Scan for the cell matching the given text and deliver its (X, Y) coordinate at center. 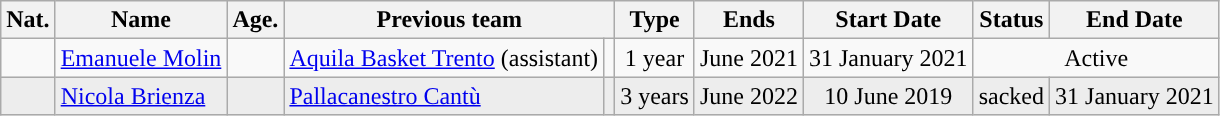
Nat. (28, 20)
Name (141, 20)
Previous team (450, 20)
Emanuele Molin (141, 58)
End Date (1135, 20)
3 years (655, 96)
Pallacanestro Cantù (444, 96)
Age. (256, 20)
June 2021 (748, 58)
June 2022 (748, 96)
Aquila Basket Trento (assistant) (444, 58)
1 year (655, 58)
Status (1011, 20)
10 June 2019 (888, 96)
sacked (1011, 96)
Nicola Brienza (141, 96)
Start Date (888, 20)
Active (1096, 58)
Type (655, 20)
Ends (748, 20)
